Find where the given text appears and provide that cell's center as [x, y] coordinate. 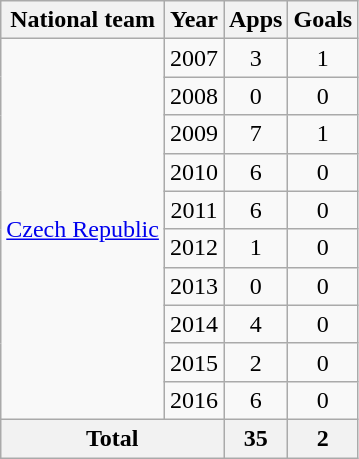
Czech Republic [83, 230]
Year [194, 20]
2016 [194, 400]
Goals [323, 20]
4 [256, 324]
2010 [194, 172]
Apps [256, 20]
35 [256, 438]
National team [83, 20]
3 [256, 58]
2015 [194, 362]
2009 [194, 134]
2007 [194, 58]
2011 [194, 210]
2012 [194, 248]
2013 [194, 286]
7 [256, 134]
2014 [194, 324]
2008 [194, 96]
Total [112, 438]
